Capture the cell that displays the provided text and extract its (x, y) central coordinate. 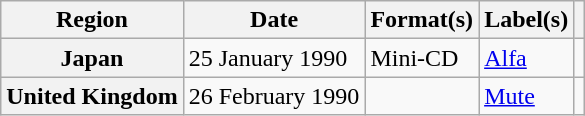
25 January 1990 (274, 58)
26 February 1990 (274, 96)
Region (92, 20)
Format(s) (422, 20)
Mini-CD (422, 58)
Japan (92, 58)
United Kingdom (92, 96)
Mute (526, 96)
Label(s) (526, 20)
Alfa (526, 58)
Date (274, 20)
